Search for the cell housing the specified text and yield its (x, y) center coordinate. 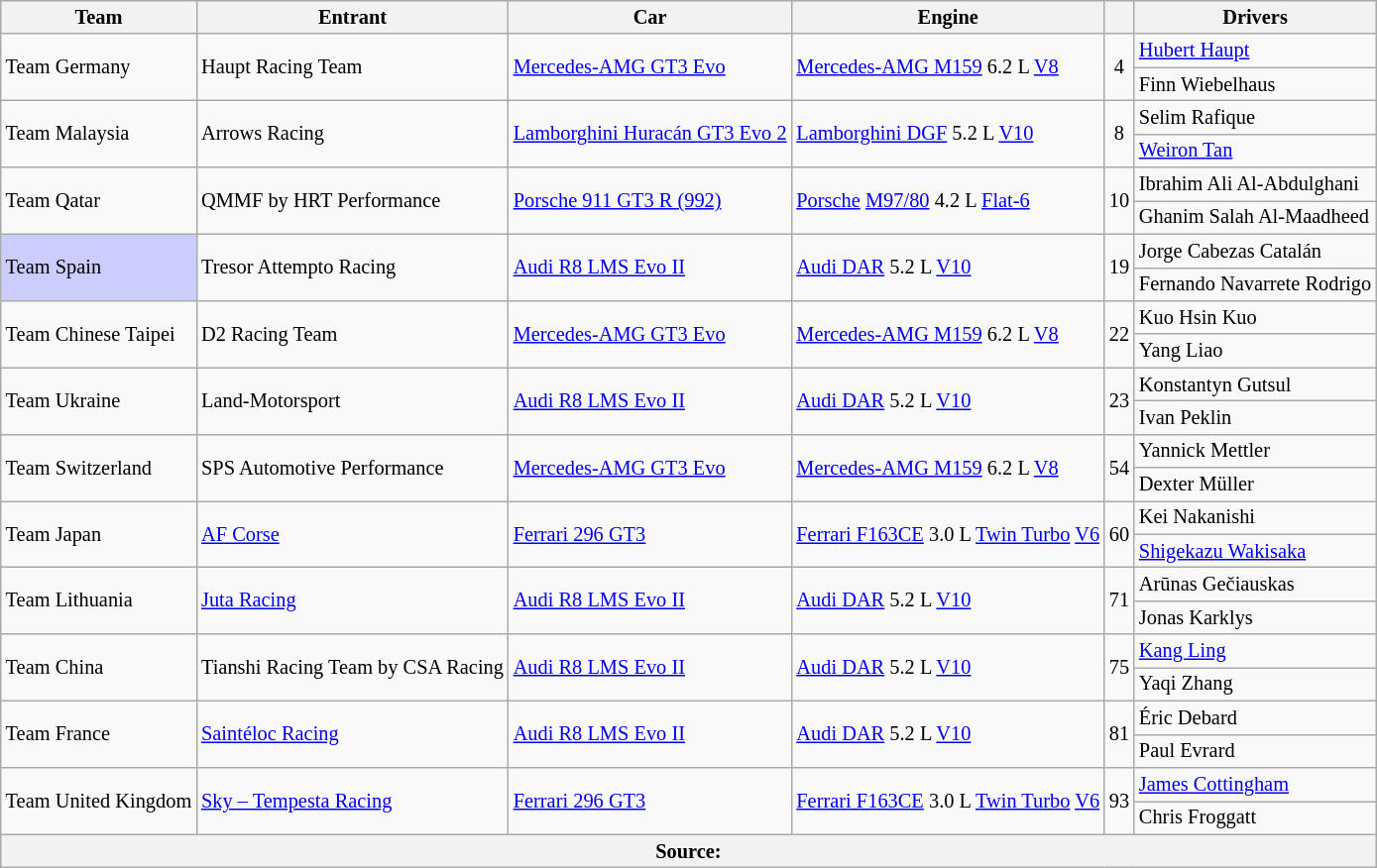
22 (1119, 333)
54 (1119, 468)
Hubert Haupt (1255, 51)
Paul Evrard (1255, 751)
Yang Liao (1255, 351)
Ibrahim Ali Al-Abdulghani (1255, 184)
Car (650, 17)
Saintéloc Racing (353, 733)
Arrows Racing (353, 133)
19 (1119, 268)
Jorge Cabezas Catalán (1255, 251)
Team Japan (99, 533)
Team Chinese Taipei (99, 333)
Team Spain (99, 268)
Arūnas Gečiauskas (1255, 584)
Chris Froggatt (1255, 817)
Juta Racing (353, 600)
Land-Motorsport (353, 400)
Éric Debard (1255, 717)
Shigekazu Wakisaka (1255, 551)
Entrant (353, 17)
Team Lithuania (99, 600)
Konstantyn Gutsul (1255, 384)
Ghanim Salah Al-Maadheed (1255, 217)
71 (1119, 600)
Source: (688, 851)
81 (1119, 733)
Dexter Müller (1255, 485)
8 (1119, 133)
75 (1119, 668)
23 (1119, 400)
Lamborghini Huracán GT3 Evo 2 (650, 133)
4 (1119, 67)
D2 Racing Team (353, 333)
Porsche M97/80 4.2 L Flat-6 (948, 200)
James Cottingham (1255, 784)
Selim Rafique (1255, 117)
Jonas Karklys (1255, 617)
Team (99, 17)
Ivan Peklin (1255, 417)
Engine (948, 17)
Yannick Mettler (1255, 451)
Kang Ling (1255, 651)
Drivers (1255, 17)
93 (1119, 801)
Sky – Tempesta Racing (353, 801)
SPS Automotive Performance (353, 468)
Lamborghini DGF 5.2 L V10 (948, 133)
Team Qatar (99, 200)
Kuo Hsin Kuo (1255, 317)
Haupt Racing Team (353, 67)
Yaqi Zhang (1255, 684)
AF Corse (353, 533)
Team Germany (99, 67)
QMMF by HRT Performance (353, 200)
Team Ukraine (99, 400)
Tianshi Racing Team by CSA Racing (353, 668)
Kei Nakanishi (1255, 517)
Tresor Attempto Racing (353, 268)
60 (1119, 533)
Team Malaysia (99, 133)
Team Switzerland (99, 468)
Weiron Tan (1255, 151)
Porsche 911 GT3 R (992) (650, 200)
Team China (99, 668)
Fernando Navarrete Rodrigo (1255, 284)
Finn Wiebelhaus (1255, 84)
10 (1119, 200)
Team France (99, 733)
Team United Kingdom (99, 801)
